Determine the [x, y] coordinate at the center of the cell enclosing the given text.  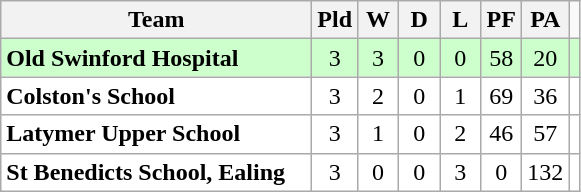
36 [546, 96]
58 [502, 58]
W [378, 20]
Colston's School [156, 96]
69 [502, 96]
PA [546, 20]
Latymer Upper School [156, 134]
L [460, 20]
57 [546, 134]
Pld [335, 20]
St Benedicts School, Ealing [156, 172]
Team [156, 20]
46 [502, 134]
Old Swinford Hospital [156, 58]
132 [546, 172]
PF [502, 20]
D [420, 20]
20 [546, 58]
